Locate the cell with the specified text and output its [x, y] center coordinate. 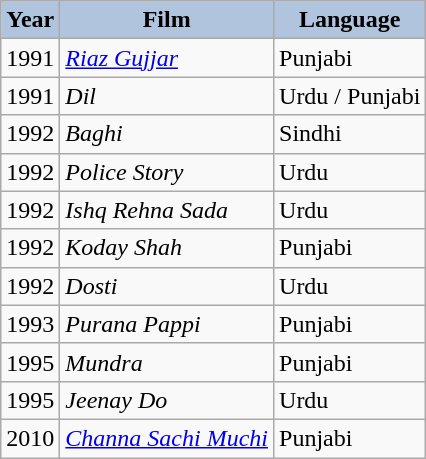
Dosti [167, 286]
Jeenay Do [167, 400]
Ishq Rehna Sada [167, 210]
Year [30, 20]
Channa Sachi Muchi [167, 438]
Baghi [167, 134]
Purana Pappi [167, 324]
Riaz Gujjar [167, 58]
Police Story [167, 172]
Language [350, 20]
Mundra [167, 362]
Urdu / Punjabi [350, 96]
Koday Shah [167, 248]
Film [167, 20]
Sindhi [350, 134]
1993 [30, 324]
Dil [167, 96]
2010 [30, 438]
